Determine the [x, y] coordinate at the center of the cell enclosing the given text.  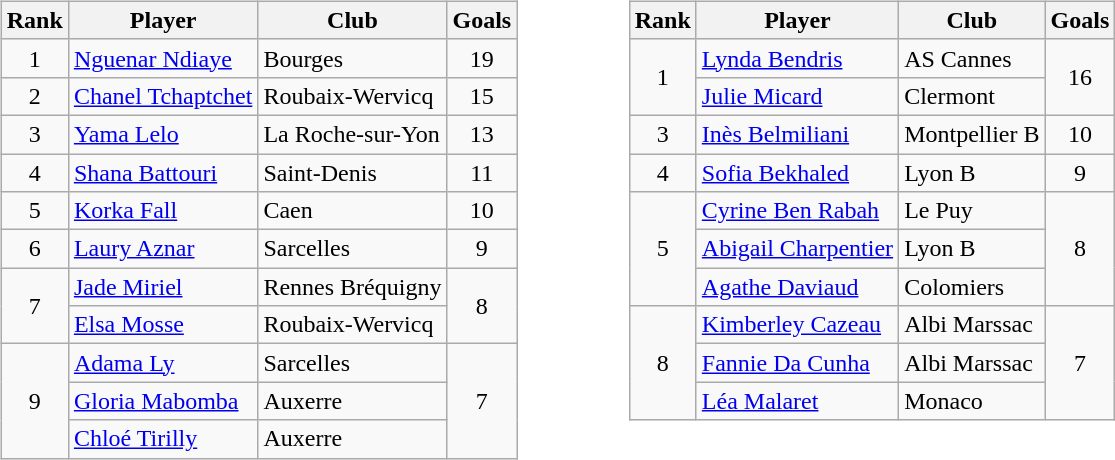
Kimberley Cazeau [797, 325]
Elsa Mosse [163, 325]
Cyrine Ben Rabah [797, 211]
La Roche-sur-Yon [352, 134]
Clermont [972, 96]
2 [34, 96]
6 [34, 249]
Monaco [972, 401]
Yama Lelo [163, 134]
Lynda Bendris [797, 58]
Shana Battouri [163, 173]
15 [482, 96]
19 [482, 58]
Chloé Tirilly [163, 439]
Inès Belmiliani [797, 134]
Fannie Da Cunha [797, 363]
Léa Malaret [797, 401]
Gloria Mabomba [163, 401]
Rennes Bréquigny [352, 287]
Julie Micard [797, 96]
Sofia Bekhaled [797, 173]
16 [1080, 77]
Laury Aznar [163, 249]
11 [482, 173]
AS Cannes [972, 58]
Adama Ly [163, 363]
Colomiers [972, 287]
Caen [352, 211]
Saint-Denis [352, 173]
Agathe Daviaud [797, 287]
Korka Fall [163, 211]
Jade Miriel [163, 287]
Abigail Charpentier [797, 249]
Chanel Tchaptchet [163, 96]
Bourges [352, 58]
Montpellier B [972, 134]
Nguenar Ndiaye [163, 58]
13 [482, 134]
Le Puy [972, 211]
